Locate the cell with the specified text and output its (x, y) center coordinate. 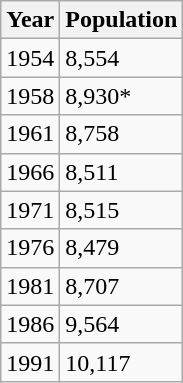
1966 (30, 172)
8,930* (122, 96)
1958 (30, 96)
Year (30, 20)
8,479 (122, 248)
1981 (30, 286)
8,554 (122, 58)
8,515 (122, 210)
Population (122, 20)
1954 (30, 58)
8,511 (122, 172)
8,758 (122, 134)
8,707 (122, 286)
10,117 (122, 362)
1976 (30, 248)
1991 (30, 362)
1971 (30, 210)
1986 (30, 324)
9,564 (122, 324)
1961 (30, 134)
